For the text-containing cell, return its midpoint in [X, Y] coordinate format. 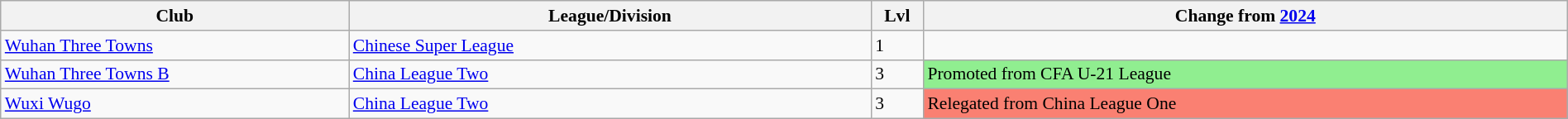
Relegated from China League One [1245, 104]
Lvl [896, 16]
Promoted from CFA U-21 League [1245, 74]
Chinese Super League [610, 45]
Wuxi Wugo [175, 104]
1 [896, 45]
Change from 2024 [1245, 16]
League/Division [610, 16]
Wuhan Three Towns [175, 45]
Club [175, 16]
Wuhan Three Towns B [175, 74]
